Find where the given text appears and provide that cell's center as (X, Y) coordinate. 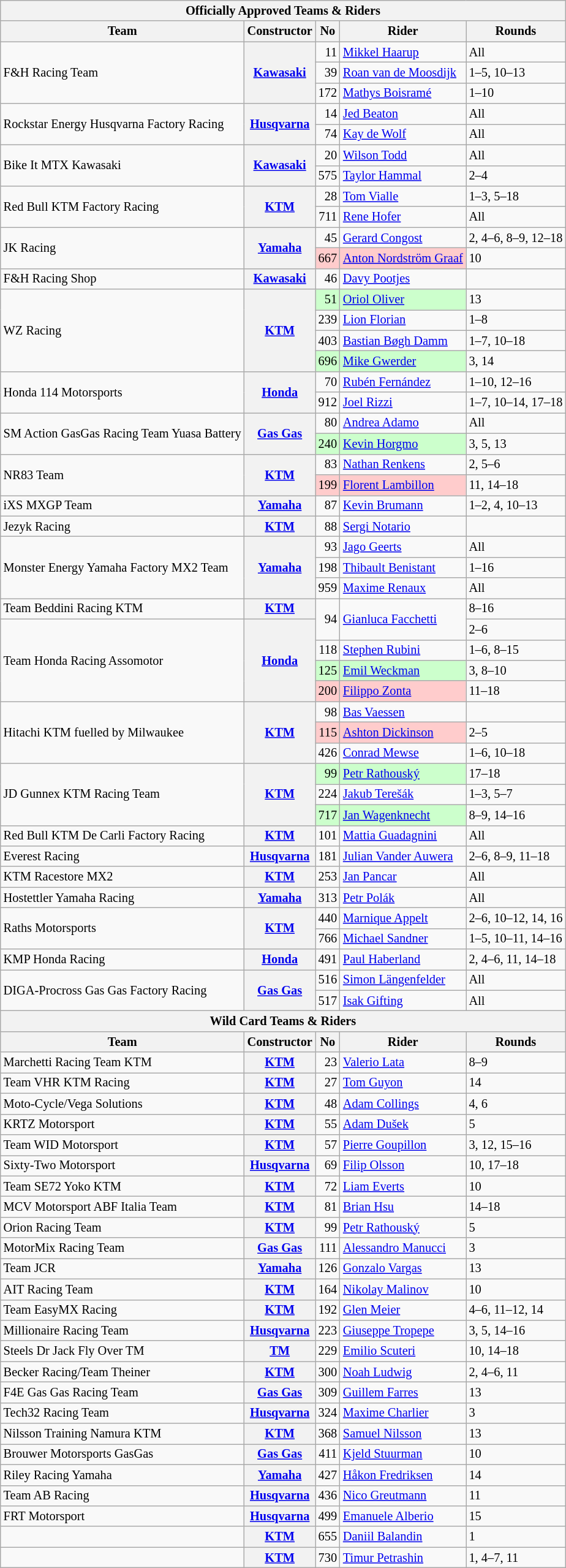
1–3, 5–7 (516, 794)
912 (328, 403)
Rene Hofer (403, 217)
1–5, 10–11, 14–16 (516, 939)
Bastian Bøgh Damm (403, 341)
717 (328, 815)
Håkon Fredriksen (403, 1475)
70 (328, 382)
Kevin Brumann (403, 506)
Team Beddini Racing KTM (123, 608)
JK Racing (123, 248)
499 (328, 1516)
Daniil Balandin (403, 1537)
118 (328, 650)
Raths Motorsports (123, 928)
696 (328, 361)
Emanuele Alberio (403, 1516)
3, 14 (516, 361)
81 (328, 1206)
74 (328, 134)
Julian Vander Auwera (403, 856)
F4E Gas Gas Racing Team (123, 1392)
115 (328, 732)
655 (328, 1537)
Jan Wagenknecht (403, 815)
Michael Sandner (403, 939)
Filippo Zonta (403, 691)
DIGA-Procross Gas Gas Factory Racing (123, 990)
10, 17–18 (516, 1165)
Monster Energy Yamaha Factory MX2 Team (123, 567)
10, 14–18 (516, 1351)
2–4 (516, 176)
Wild Card Teams & Riders (283, 1021)
229 (328, 1351)
Gerard Congost (403, 238)
Emil Weckman (403, 670)
3, 8–10 (516, 670)
55 (328, 1124)
Filip Olsson (403, 1165)
Nikolay Malinov (403, 1289)
516 (328, 980)
Isak Gifting (403, 1001)
Ashton Dickinson (403, 732)
8–9, 14–16 (516, 815)
Red Bull KTM De Carli Factory Racing (123, 836)
192 (328, 1310)
Jezyk Racing (123, 526)
Kjeld Stuurman (403, 1454)
JD Gunnex KTM Racing Team (123, 794)
101 (328, 836)
Valerio Lata (403, 1062)
Brian Hsu (403, 1206)
309 (328, 1392)
Joel Rizzi (403, 403)
Millionaire Racing Team (123, 1330)
730 (328, 1558)
181 (328, 856)
Conrad Mewse (403, 753)
223 (328, 1330)
1 (516, 1537)
Mike Gwerder (403, 361)
72 (328, 1186)
F&H Racing Shop (123, 279)
411 (328, 1454)
Team VHR KTM Racing (123, 1083)
Pierre Goupillon (403, 1145)
427 (328, 1475)
Nico Greutmann (403, 1496)
Giuseppe Tropepe (403, 1330)
Jan Pancar (403, 877)
198 (328, 567)
Alessandro Manucci (403, 1248)
Maxime Charlier (403, 1413)
57 (328, 1145)
Riley Racing Yamaha (123, 1475)
Kevin Horgmo (403, 444)
Kay de Wolf (403, 134)
Rockstar Energy Husqvarna Factory Racing (123, 124)
94 (328, 619)
766 (328, 939)
Mikkel Haarup (403, 52)
426 (328, 753)
Wilson Todd (403, 155)
224 (328, 794)
440 (328, 918)
KMP Honda Racing (123, 960)
1–5, 10–13 (516, 72)
14–18 (516, 1206)
1–6, 8–15 (516, 650)
3, 5, 13 (516, 444)
Timur Petrashin (403, 1558)
F&H Racing Team (123, 72)
48 (328, 1104)
Marnique Appelt (403, 918)
17–18 (516, 774)
Bas Vaessen (403, 712)
Becker Racing/Team Theiner (123, 1372)
39 (328, 72)
Jago Geerts (403, 547)
AIT Racing Team (123, 1289)
1–2, 4, 10–13 (516, 506)
Moto-Cycle/Vega Solutions (123, 1104)
2–5 (516, 732)
Orion Racing Team (123, 1227)
Davy Pootjes (403, 279)
Tech32 Racing Team (123, 1413)
Officially Approved Teams & Riders (283, 10)
959 (328, 588)
313 (328, 898)
MotorMix Racing Team (123, 1248)
Florent Lambillon (403, 485)
111 (328, 1248)
125 (328, 670)
51 (328, 300)
WZ Racing (123, 331)
517 (328, 1001)
Sergi Notario (403, 526)
667 (328, 258)
4, 6 (516, 1104)
Taylor Hammal (403, 176)
Stephen Rubini (403, 650)
199 (328, 485)
Rubén Fernández (403, 382)
126 (328, 1268)
Adam Dušek (403, 1124)
Paul Haberland (403, 960)
69 (328, 1165)
Andrea Adamo (403, 423)
Jed Beaton (403, 114)
Team AB Racing (123, 1496)
45 (328, 238)
Steels Dr Jack Fly Over TM (123, 1351)
28 (328, 196)
KRTZ Motorsport (123, 1124)
2–6, 10–12, 14, 16 (516, 918)
Tom Vialle (403, 196)
98 (328, 712)
Team EasyMX Racing (123, 1310)
240 (328, 444)
KTM Racestore MX2 (123, 877)
Adam Collings (403, 1104)
Petr Polák (403, 898)
TM (280, 1351)
46 (328, 279)
20 (328, 155)
Gonzalo Vargas (403, 1268)
15 (516, 1516)
Emilio Scuteri (403, 1351)
8–16 (516, 608)
436 (328, 1496)
4–6, 11–12, 14 (516, 1310)
2, 5–6 (516, 464)
239 (328, 320)
172 (328, 93)
Hitachi KTM fuelled by Milwaukee (123, 733)
1–3, 5–18 (516, 196)
Gianluca Facchetti (403, 619)
Honda 114 Motorsports (123, 392)
403 (328, 341)
Glen Meier (403, 1310)
1–10, 12–16 (516, 382)
3, 12, 15–16 (516, 1145)
Noah Ludwig (403, 1372)
200 (328, 691)
iXS MXGP Team (123, 506)
11–18 (516, 691)
575 (328, 176)
Tom Guyon (403, 1083)
2, 4–6, 8–9, 12–18 (516, 238)
Anton Nordström Graaf (403, 258)
368 (328, 1434)
Team Honda Racing Assomotor (123, 661)
Lion Florian (403, 320)
2, 4–6, 11, 14–18 (516, 960)
1–7, 10–14, 17–18 (516, 403)
Sixty-Two Motorsport (123, 1165)
FRT Motorsport (123, 1516)
2–6 (516, 629)
Nathan Renkens (403, 464)
1–10 (516, 93)
Team JCR (123, 1268)
1–8 (516, 320)
2–6, 8–9, 11–18 (516, 856)
Samuel Nilsson (403, 1434)
11, 14–18 (516, 485)
Thibault Benistant (403, 567)
324 (328, 1413)
Jakub Terešák (403, 794)
8–9 (516, 1062)
1–6, 10–18 (516, 753)
88 (328, 526)
Hostettler Yamaha Racing (123, 898)
Bike It MTX Kawasaki (123, 165)
80 (328, 423)
NR83 Team (123, 474)
Team WID Motorsport (123, 1145)
Liam Everts (403, 1186)
MCV Motorsport ABF Italia Team (123, 1206)
27 (328, 1083)
Nilsson Training Namura KTM (123, 1434)
253 (328, 877)
Roan van de Moosdijk (403, 72)
Maxime Renaux (403, 588)
Simon Längenfelder (403, 980)
93 (328, 547)
491 (328, 960)
1, 4–7, 11 (516, 1558)
1–16 (516, 567)
711 (328, 217)
3, 5, 14–16 (516, 1330)
SM Action GasGas Racing Team Yuasa Battery (123, 433)
Guillem Farres (403, 1392)
Mathys Boisramé (403, 93)
Red Bull KTM Factory Racing (123, 206)
Marchetti Racing Team KTM (123, 1062)
Brouwer Motorsports GasGas (123, 1454)
23 (328, 1062)
Oriol Oliver (403, 300)
Everest Racing (123, 856)
Mattia Guadagnini (403, 836)
164 (328, 1289)
87 (328, 506)
2, 4–6, 11 (516, 1372)
83 (328, 464)
1–7, 10–18 (516, 341)
300 (328, 1372)
Team SE72 Yoko KTM (123, 1186)
